From the cell containing the given text, extract its center point as [X, Y] coordinate. 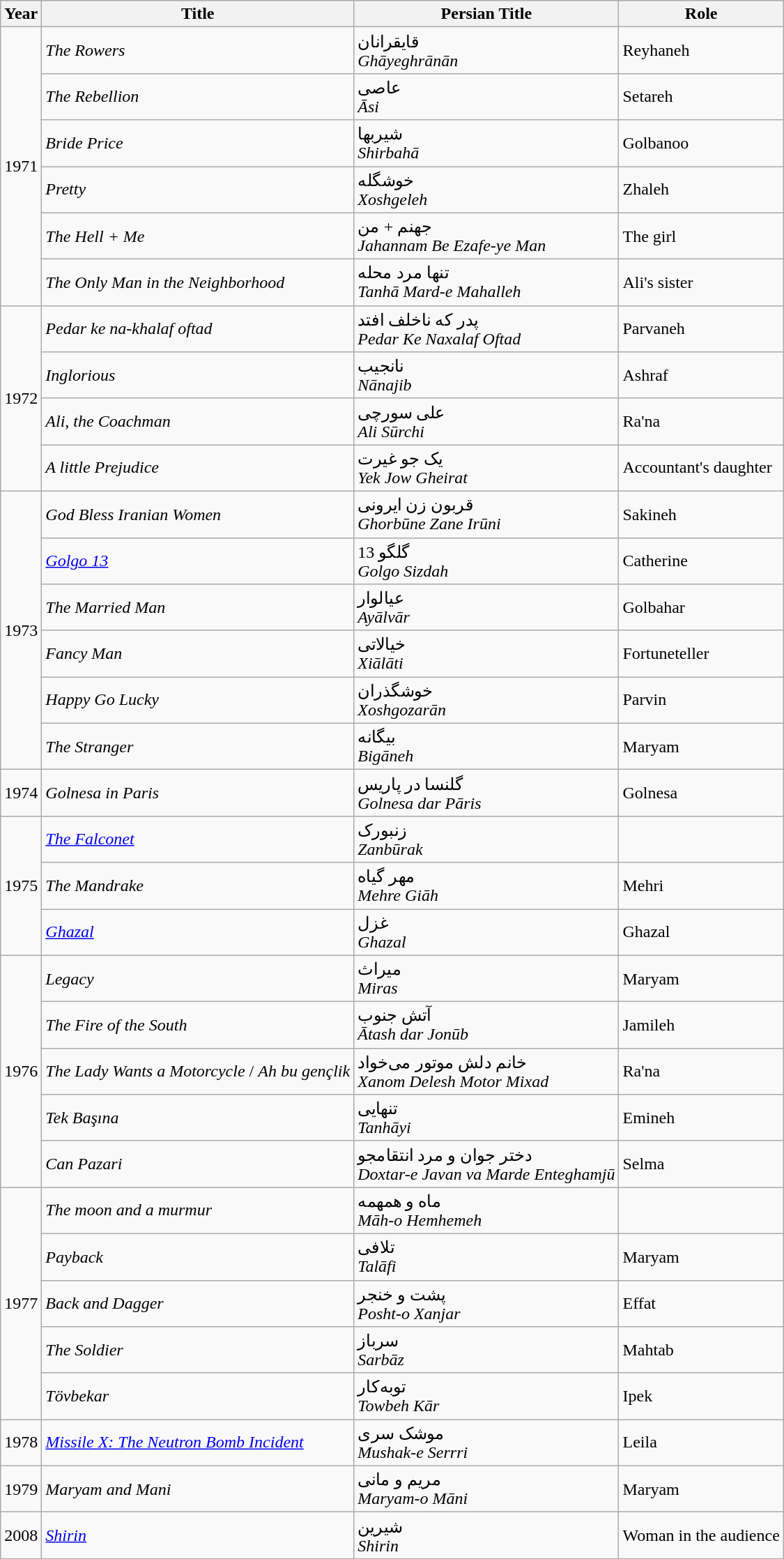
Woman in the audience [701, 1535]
نانجیب Nānajib [486, 375]
1977 [21, 1304]
Happy Go Lucky [198, 700]
Pedar ke na-khalaf oftad [198, 329]
Leila [701, 1443]
A little Prejudice [198, 469]
جهنم + من Jahannam Be Ezafe-ye Man [486, 236]
Golbanoo [701, 144]
پشت و خنجر Posht-o Xanjar [486, 1304]
ماه و همهمه Māh-o Hemhemeh [486, 1210]
تلافی Talāfi [486, 1256]
خیالاتی Xiālāti [486, 654]
Golgo 13 [198, 561]
1978 [21, 1443]
خوشگذران Xoshgozarān [486, 700]
گلگو 13 Golgo Sizdah [486, 561]
Payback [198, 1256]
Pretty [198, 190]
Mahtab [701, 1350]
بیگانه Bigāneh [486, 746]
قربون زن ایرونی Ghorbūne Zane Irūni [486, 515]
1973 [21, 630]
Selma [701, 1164]
1976 [21, 1071]
Ali's sister [701, 283]
The Married Man [198, 608]
پدر که ناخلف افتد Pedar Ke Naxalaf Oftad [486, 329]
The Stranger [198, 746]
عیالوار Ayālvār [486, 608]
گلنسا در پاریس Golnesa dar Pāris [486, 793]
2008 [21, 1535]
Accountant's daughter [701, 469]
Shirin [198, 1535]
Emineh [701, 1118]
1972 [21, 398]
The moon and a murmur [198, 1210]
قایقرانان Ghāyeghrānān [486, 50]
Effat [701, 1304]
Golnesa [701, 793]
میراث Miras [486, 979]
Bride Price [198, 144]
عاصی Āsi [486, 96]
Catherine [701, 561]
The Rebellion [198, 96]
Parvaneh [701, 329]
Title [198, 14]
Golbahar [701, 608]
Back and Dagger [198, 1304]
غزل Ghazal [486, 933]
شیرین Shirin [486, 1535]
The Rowers [198, 50]
تنهایی Tanhāyi [486, 1118]
Inglorious [198, 375]
تنها مرد محله Tanhā Mard-e Mahalleh [486, 283]
The girl [701, 236]
دختر جوان و مرد انتقامجو Doxtar-e Javan va Marde Enteghamjū [486, 1164]
Parvin [701, 700]
1974 [21, 793]
علی سورچی Ali Sūrchi [486, 421]
Can Pazari [198, 1164]
The Lady Wants a Motorcycle / Ah bu gençlik [198, 1071]
Ali, the Coachman [198, 421]
Ipek [701, 1396]
Mehri [701, 885]
خانم دلش موتور می‌خواد Xanom Delesh Motor Mixad [486, 1071]
شیربها Shirbahā [486, 144]
The Fire of the South [198, 1025]
مهر گیاه Mehre Giāh [486, 885]
زنبورک Zanbūrak [486, 839]
The Hell + Me [198, 236]
Maryam and Mani [198, 1489]
Setareh [701, 96]
آتش جنوب Ātash dar Jonūb [486, 1025]
The Mandrake [198, 885]
موشک سری Mushak-e Serrri [486, 1443]
Year [21, 14]
Jamileh [701, 1025]
God Bless Iranian Women [198, 515]
مریم و مانی Maryam-o Māni [486, 1489]
Ashraf [701, 375]
The Soldier [198, 1350]
The Falconet [198, 839]
Role [701, 14]
سرباز Sarbāz [486, 1350]
1971 [21, 166]
Sakineh [701, 515]
Missile X: The Neutron Bomb Incident [198, 1443]
Tek Başına [198, 1118]
Fortuneteller [701, 654]
Fancy Man [198, 654]
خوشگله Xoshgeleh [486, 190]
Persian Title [486, 14]
یک جو غیرت Yek Jow Gheirat [486, 469]
1979 [21, 1489]
The Only Man in the Neighborhood [198, 283]
Tövbekar [198, 1396]
Zhaleh [701, 190]
توبه‌کار Towbeh Kār [486, 1396]
Golnesa in Paris [198, 793]
Legacy [198, 979]
Reyhaneh [701, 50]
1975 [21, 885]
